Detect which cell encompasses the target text, then output its [X, Y] center coordinate. 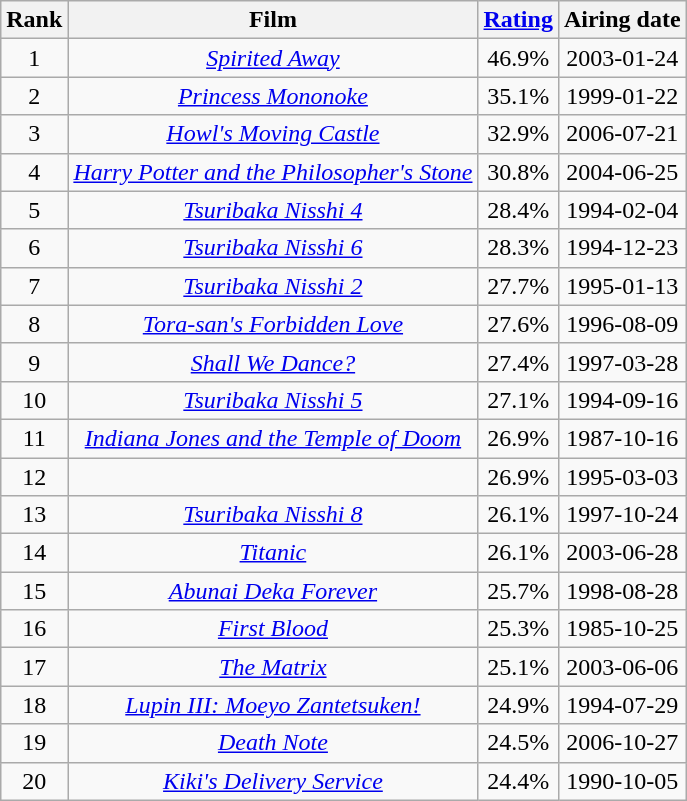
1995-01-13 [622, 286]
The Matrix [273, 667]
1994-12-23 [622, 248]
1999-01-22 [622, 96]
2 [34, 96]
1996-08-09 [622, 324]
32.9% [518, 134]
28.4% [518, 210]
24.5% [518, 743]
17 [34, 667]
Tsuribaka Nisshi 2 [273, 286]
2003-06-28 [622, 553]
Airing date [622, 20]
2004-06-25 [622, 172]
8 [34, 324]
1994-09-16 [622, 400]
2003-01-24 [622, 58]
27.7% [518, 286]
10 [34, 400]
5 [34, 210]
28.3% [518, 248]
1995-03-03 [622, 477]
Tsuribaka Nisshi 6 [273, 248]
1997-03-28 [622, 362]
Rating [518, 20]
46.9% [518, 58]
25.3% [518, 629]
1998-08-28 [622, 591]
7 [34, 286]
9 [34, 362]
Harry Potter and the Philosopher's Stone [273, 172]
11 [34, 438]
27.6% [518, 324]
2006-10-27 [622, 743]
25.1% [518, 667]
4 [34, 172]
Tora-san's Forbidden Love [273, 324]
1985-10-25 [622, 629]
Tsuribaka Nisshi 8 [273, 515]
35.1% [518, 96]
16 [34, 629]
2006-07-21 [622, 134]
27.4% [518, 362]
14 [34, 553]
Tsuribaka Nisshi 5 [273, 400]
1994-07-29 [622, 705]
24.4% [518, 781]
Titanic [273, 553]
Indiana Jones and the Temple of Doom [273, 438]
25.7% [518, 591]
Princess Mononoke [273, 96]
1987-10-16 [622, 438]
12 [34, 477]
Tsuribaka Nisshi 4 [273, 210]
Shall We Dance? [273, 362]
1990-10-05 [622, 781]
Lupin III: Moeyo Zantetsuken! [273, 705]
15 [34, 591]
Spirited Away [273, 58]
First Blood [273, 629]
27.1% [518, 400]
Howl's Moving Castle [273, 134]
1997-10-24 [622, 515]
30.8% [518, 172]
Death Note [273, 743]
Film [273, 20]
1 [34, 58]
18 [34, 705]
3 [34, 134]
Rank [34, 20]
13 [34, 515]
Kiki's Delivery Service [273, 781]
1994-02-04 [622, 210]
6 [34, 248]
19 [34, 743]
Abunai Deka Forever [273, 591]
24.9% [518, 705]
2003-06-06 [622, 667]
20 [34, 781]
